Extract the (x, y) coordinate from the center of the cell holding the provided text.  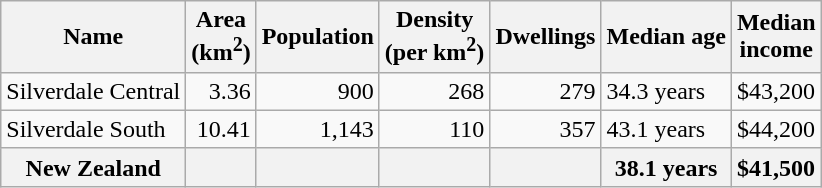
$44,200 (776, 129)
34.3 years (666, 91)
1,143 (318, 129)
$41,500 (776, 167)
268 (434, 91)
Median age (666, 37)
Silverdale Central (94, 91)
43.1 years (666, 129)
3.36 (221, 91)
Dwellings (546, 37)
38.1 years (666, 167)
279 (546, 91)
900 (318, 91)
Population (318, 37)
Name (94, 37)
357 (546, 129)
Density(per km2) (434, 37)
Medianincome (776, 37)
$43,200 (776, 91)
110 (434, 129)
Area(km2) (221, 37)
10.41 (221, 129)
Silverdale South (94, 129)
New Zealand (94, 167)
